Find where the given text appears and provide that cell's center as (X, Y) coordinate. 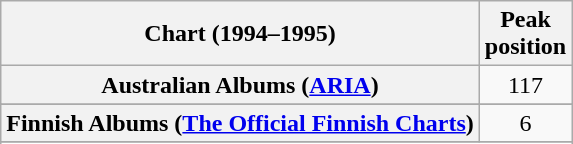
Chart (1994–1995) (240, 34)
Finnish Albums (The Official Finnish Charts) (240, 123)
6 (525, 123)
117 (525, 85)
Australian Albums (ARIA) (240, 85)
Peakposition (525, 34)
